Return (x, y) of the center of cell containing provided text 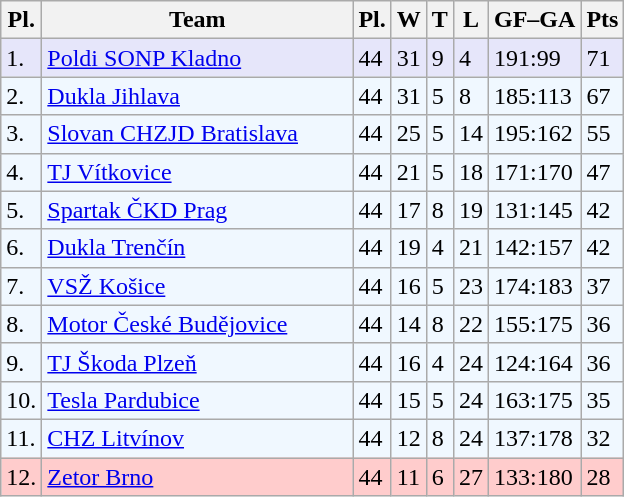
71 (602, 58)
22 (470, 324)
11. (22, 438)
12. (22, 477)
Spartak ČKD Prag (198, 210)
67 (602, 96)
6 (440, 477)
11 (408, 477)
T (440, 20)
Motor České Budějovice (198, 324)
35 (602, 400)
28 (602, 477)
L (470, 20)
W (408, 20)
185:113 (534, 96)
23 (470, 286)
1. (22, 58)
4. (22, 172)
18 (470, 172)
TJ Vítkovice (198, 172)
9. (22, 362)
195:162 (534, 134)
CHZ Litvínov (198, 438)
137:178 (534, 438)
25 (408, 134)
163:175 (534, 400)
191:99 (534, 58)
15 (408, 400)
Pts (602, 20)
5. (22, 210)
10. (22, 400)
174:183 (534, 286)
155:175 (534, 324)
GF–GA (534, 20)
8. (22, 324)
32 (602, 438)
27 (470, 477)
Team (198, 20)
171:170 (534, 172)
VSŽ Košice (198, 286)
Slovan CHZJD Bratislava (198, 134)
47 (602, 172)
7. (22, 286)
6. (22, 248)
Poldi SONP Kladno (198, 58)
Dukla Trenčín (198, 248)
37 (602, 286)
124:164 (534, 362)
131:145 (534, 210)
TJ Škoda Plzeň (198, 362)
Dukla Jihlava (198, 96)
12 (408, 438)
142:157 (534, 248)
133:180 (534, 477)
9 (440, 58)
2. (22, 96)
55 (602, 134)
Zetor Brno (198, 477)
17 (408, 210)
3. (22, 134)
Tesla Pardubice (198, 400)
